Find where the given text appears and provide that cell's center as [X, Y] coordinate. 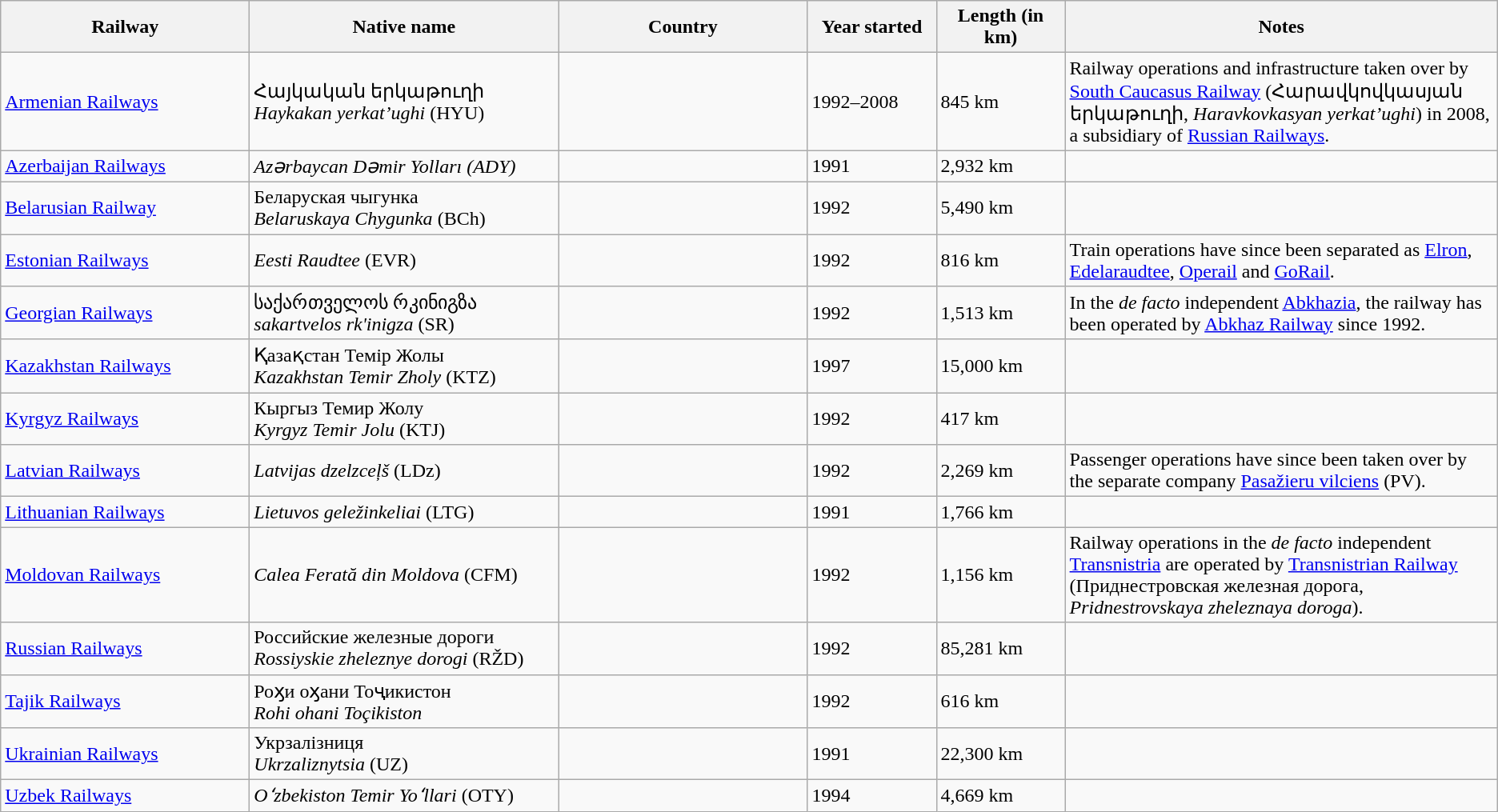
Қазақстан Темір ЖолыKazakhstan Temir Zholy (KTZ) [404, 366]
85,281 km [1000, 648]
Armenian Railways [125, 102]
Кыргыз Темир ЖолуKyrgyz Temir Jolu (KTJ) [404, 419]
Azerbaijan Railways [125, 166]
Railway [125, 27]
1,156 km [1000, 574]
Country [683, 27]
Russian Railways [125, 648]
4,669 km [1000, 796]
Passenger operations have since been taken over by the separate company Pasažieru vilciens (PV). [1281, 470]
22,300 km [1000, 754]
15,000 km [1000, 366]
Calea Ferată din Moldova (CFM) [404, 574]
Azərbaycan Dəmir Yolları (ADY) [404, 166]
Length (in km) [1000, 27]
Беларуская чыгункаBelaruskaya Chygunka (BCh) [404, 208]
Kyrgyz Railways [125, 419]
Native name [404, 27]
Estonian Railways [125, 259]
Belarusian Railway [125, 208]
845 km [1000, 102]
1994 [872, 796]
816 km [1000, 259]
Year started [872, 27]
Latvijas dzelzceļš (LDz) [404, 470]
Հայկական երկաթուղիHaykakan yerkat’ughi (HYU) [404, 102]
Moldovan Railways [125, 574]
2,269 km [1000, 470]
1,513 km [1000, 314]
Lietuvos geležinkeliai (LTG) [404, 512]
УкрзалізницяUkrzaliznytsia (UZ) [404, 754]
Роӽи оӽани ТоҷикистонRohi ohani Toçikiston [404, 701]
In the de facto independent Abkhazia, the railway has been operated by Abkhaz Railway since 1992. [1281, 314]
Georgian Railways [125, 314]
1992–2008 [872, 102]
Kazakhstan Railways [125, 366]
Notes [1281, 27]
Российские железные дорогиRossiyskie zheleznye dorogi (RŽD) [404, 648]
Train operations have since been separated as Elron, Edelaraudtee, Operail and GoRail. [1281, 259]
Uzbek Railways [125, 796]
417 km [1000, 419]
Latvian Railways [125, 470]
საქართველოს რკინიგზაsakartvelos rk'inigza (SR) [404, 314]
1997 [872, 366]
Lithuanian Railways [125, 512]
Eesti Raudtee (EVR) [404, 259]
Tajik Railways [125, 701]
2,932 km [1000, 166]
Oʻzbekiston Temir Yoʻllari (OTY) [404, 796]
1,766 km [1000, 512]
616 km [1000, 701]
5,490 km [1000, 208]
Ukrainian Railways [125, 754]
